Pinpoint the cell where the given text exists, returning its (X, Y) midpoint coordinate. 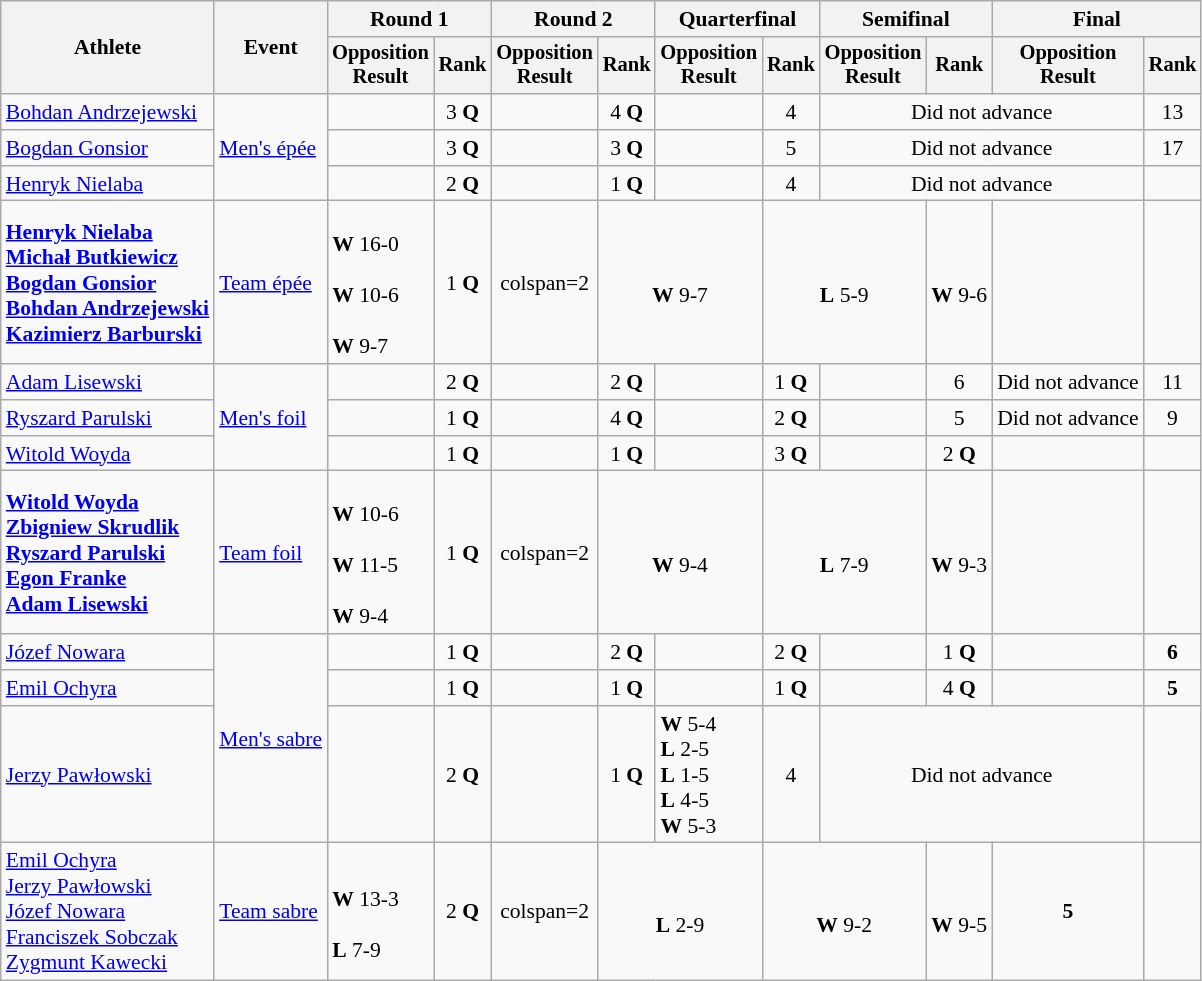
Adam Lisewski (108, 382)
Men's foil (270, 418)
Men's épée (270, 148)
L 7-9 (844, 552)
W 9-4 (680, 552)
Józef Nowara (108, 652)
Witold WoydaZbigniew SkrudlikRyszard ParulskiEgon FrankeAdam Lisewski (108, 552)
W 9-5 (959, 912)
Witold Woyda (108, 454)
W 13-3 L 7-9 (380, 912)
Team sabre (270, 912)
Emil Ochyra (108, 688)
Bogdan Gonsior (108, 148)
13 (1173, 112)
Semifinal (906, 19)
Final (1096, 19)
Quarterfinal (737, 19)
Bohdan Andrzejewski (108, 112)
W 10-6 W 11-5 W 9-4 (380, 552)
Emil OchyraJerzy PawłowskiJózef NowaraFranciszek SobczakZygmunt Kawecki (108, 912)
L 2-9 (680, 912)
9 (1173, 418)
Ryszard Parulski (108, 418)
L 5-9 (844, 282)
11 (1173, 382)
Athlete (108, 48)
W 9-6 (959, 282)
W 9-2 (844, 912)
W 16-0 W 10-6 W 9-7 (380, 282)
17 (1173, 148)
W 9-3 (959, 552)
Event (270, 48)
Team foil (270, 552)
Round 1 (409, 19)
Henryk NielabaMichał ButkiewiczBogdan GonsiorBohdan AndrzejewskiKazimierz Barburski (108, 282)
Team épée (270, 282)
Henryk Nielaba (108, 184)
Jerzy Pawłowski (108, 775)
Men's sabre (270, 738)
W 9-7 (680, 282)
Round 2 (573, 19)
W 5-4 L 2-5 L 1-5 L 4-5 W 5-3 (708, 775)
